Search for the cell housing the specified text and yield its [X, Y] center coordinate. 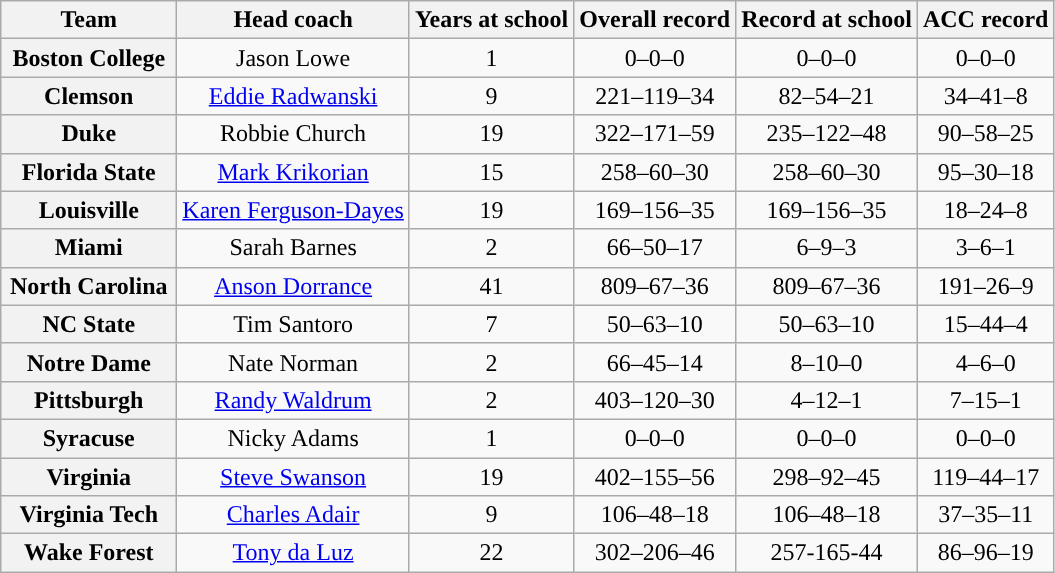
Mark Krikorian [294, 172]
Syracuse [89, 438]
Notre Dame [89, 362]
Years at school [491, 20]
3–6–1 [986, 248]
66–45–14 [655, 362]
Record at school [827, 20]
Robbie Church [294, 134]
402–155–56 [655, 477]
Nate Norman [294, 362]
Randy Waldrum [294, 400]
7 [491, 324]
Head coach [294, 20]
4–12–1 [827, 400]
41 [491, 286]
Steve Swanson [294, 477]
191–26–9 [986, 286]
86–96–19 [986, 553]
15 [491, 172]
257-165-44 [827, 553]
Virginia Tech [89, 515]
34–41–8 [986, 96]
22 [491, 553]
Jason Lowe [294, 58]
7–15–1 [986, 400]
Tony da Luz [294, 553]
302–206–46 [655, 553]
221–119–34 [655, 96]
Louisville [89, 210]
Florida State [89, 172]
90–58–25 [986, 134]
Pittsburgh [89, 400]
Wake Forest [89, 553]
37–35–11 [986, 515]
66–50–17 [655, 248]
Boston College [89, 58]
NC State [89, 324]
8–10–0 [827, 362]
4–6–0 [986, 362]
Tim Santoro [294, 324]
298–92–45 [827, 477]
82–54–21 [827, 96]
Sarah Barnes [294, 248]
Anson Dorrance [294, 286]
119–44–17 [986, 477]
18–24–8 [986, 210]
235–122–48 [827, 134]
Duke [89, 134]
Nicky Adams [294, 438]
ACC record [986, 20]
403–120–30 [655, 400]
95–30–18 [986, 172]
Charles Adair [294, 515]
Clemson [89, 96]
Virginia [89, 477]
6–9–3 [827, 248]
Eddie Radwanski [294, 96]
Team [89, 20]
Overall record [655, 20]
Karen Ferguson-Dayes [294, 210]
Miami [89, 248]
322–171–59 [655, 134]
North Carolina [89, 286]
15–44–4 [986, 324]
